Determine the (x, y) coordinate at the center of the cell enclosing the given text.  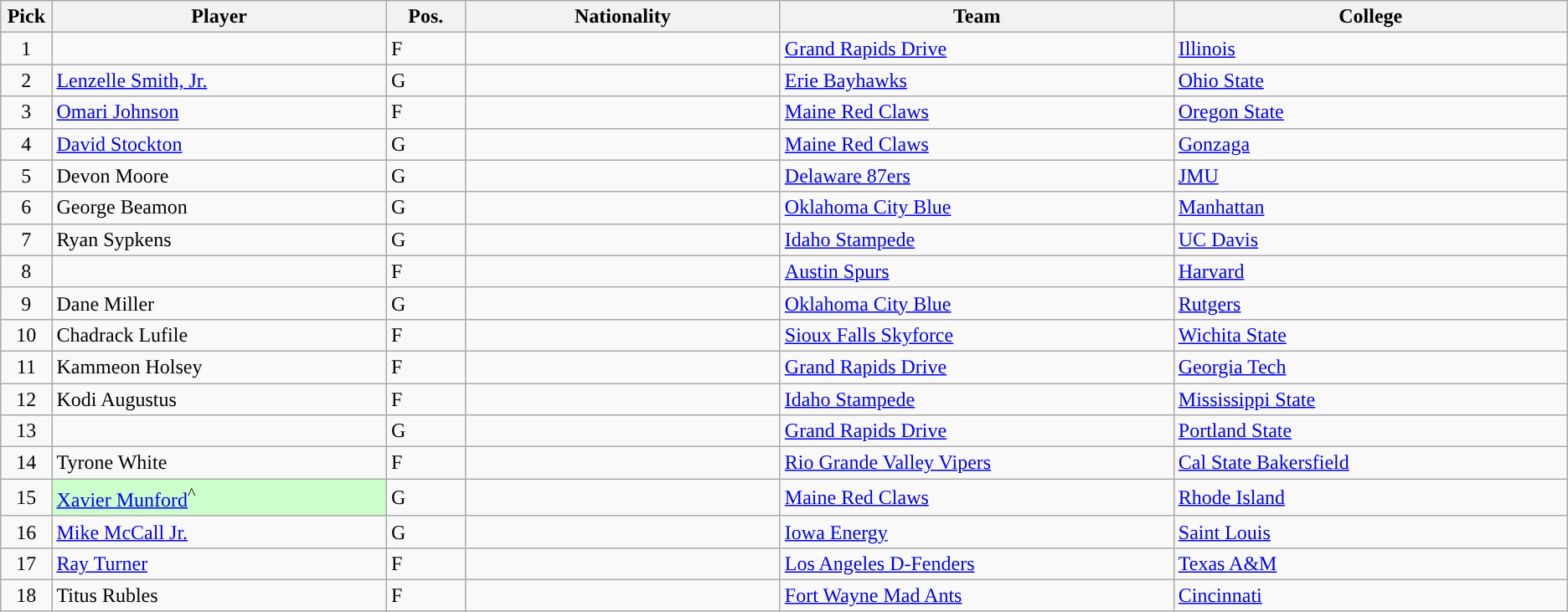
Rhode Island (1370, 497)
5 (27, 176)
Georgia Tech (1370, 367)
15 (27, 497)
Manhattan (1370, 208)
Kammeon Holsey (219, 367)
JMU (1370, 176)
Xavier Munford^ (219, 497)
Chadrack Lufile (219, 335)
Texas A&M (1370, 563)
Devon Moore (219, 176)
Pos. (426, 17)
13 (27, 431)
Wichita State (1370, 335)
Saint Louis (1370, 532)
6 (27, 208)
16 (27, 532)
Illinois (1370, 49)
7 (27, 239)
Harvard (1370, 271)
College (1370, 17)
Portland State (1370, 431)
Dane Miller (219, 303)
Delaware 87ers (977, 176)
Pick (27, 17)
Austin Spurs (977, 271)
George Beamon (219, 208)
8 (27, 271)
4 (27, 144)
David Stockton (219, 144)
2 (27, 80)
Lenzelle Smith, Jr. (219, 80)
Mississippi State (1370, 399)
Fort Wayne Mad Ants (977, 595)
Iowa Energy (977, 532)
9 (27, 303)
Sioux Falls Skyforce (977, 335)
18 (27, 595)
12 (27, 399)
Cal State Bakersfield (1370, 463)
Erie Bayhawks (977, 80)
Oregon State (1370, 112)
UC Davis (1370, 239)
Kodi Augustus (219, 399)
Rutgers (1370, 303)
11 (27, 367)
17 (27, 563)
10 (27, 335)
3 (27, 112)
Rio Grande Valley Vipers (977, 463)
Gonzaga (1370, 144)
Ryan Sypkens (219, 239)
Tyrone White (219, 463)
Mike McCall Jr. (219, 532)
Titus Rubles (219, 595)
Los Angeles D-Fenders (977, 563)
Cincinnati (1370, 595)
Ray Turner (219, 563)
Ohio State (1370, 80)
14 (27, 463)
Nationality (622, 17)
Player (219, 17)
Team (977, 17)
1 (27, 49)
Omari Johnson (219, 112)
